Determine the (x, y) coordinate at the center of the cell enclosing the given text.  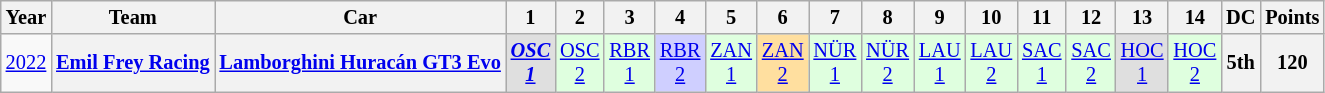
14 (1194, 17)
NÜR1 (834, 63)
6 (783, 17)
120 (1292, 63)
OSC2 (580, 63)
11 (1042, 17)
Points (1292, 17)
8 (888, 17)
LAU2 (992, 63)
OSC1 (530, 63)
5 (731, 17)
9 (940, 17)
RBR2 (680, 63)
ZAN1 (731, 63)
SAC1 (1042, 63)
7 (834, 17)
Car (360, 17)
5th (1240, 63)
13 (1142, 17)
DC (1240, 17)
HOC1 (1142, 63)
HOC2 (1194, 63)
2022 (26, 63)
LAU1 (940, 63)
Emil Frey Racing (132, 63)
4 (680, 17)
Year (26, 17)
Lamborghini Huracán GT3 Evo (360, 63)
NÜR2 (888, 63)
3 (629, 17)
12 (1090, 17)
2 (580, 17)
SAC2 (1090, 63)
1 (530, 17)
RBR1 (629, 63)
Team (132, 17)
10 (992, 17)
ZAN2 (783, 63)
